Return the [X, Y] coordinate for the center point of the cell that contains the specified text.  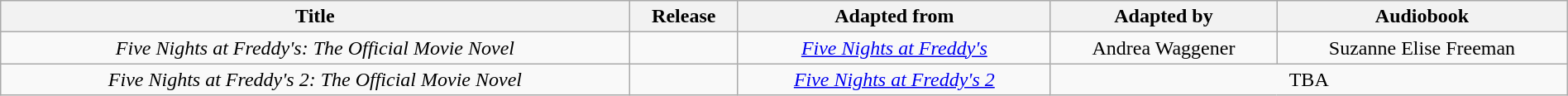
Five Nights at Freddy's [894, 48]
Adapted from [894, 17]
Five Nights at Freddy's: The Official Movie Novel [315, 48]
Five Nights at Freddy's 2 [894, 79]
Adapted by [1164, 17]
Andrea Waggener [1164, 48]
Release [683, 17]
Five Nights at Freddy's 2: The Official Movie Novel [315, 79]
Audiobook [1422, 17]
TBA [1308, 79]
Suzanne Elise Freeman [1422, 48]
Title [315, 17]
